Return [X, Y] of the center of cell containing provided text 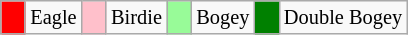
Birdie [136, 17]
Eagle [53, 17]
Bogey [222, 17]
Double Bogey [343, 17]
